Scan for the cell matching the given text and deliver its [X, Y] coordinate at center. 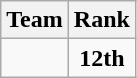
Team [35, 20]
Rank [102, 20]
12th [102, 58]
